From the cell containing the given text, extract its center point as (X, Y) coordinate. 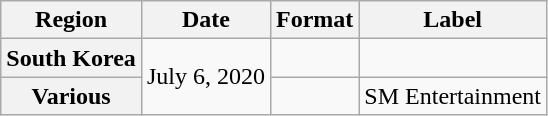
South Korea (72, 58)
July 6, 2020 (206, 77)
SM Entertainment (453, 96)
Region (72, 20)
Format (314, 20)
Label (453, 20)
Date (206, 20)
Various (72, 96)
